Find where the given text appears and provide that cell's center as [X, Y] coordinate. 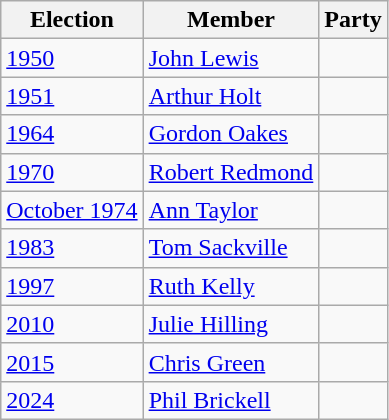
1951 [72, 96]
2024 [72, 400]
Julie Hilling [231, 324]
2010 [72, 324]
1964 [72, 134]
Ann Taylor [231, 210]
1997 [72, 286]
Ruth Kelly [231, 286]
1970 [72, 172]
October 1974 [72, 210]
1950 [72, 58]
Election [72, 20]
Tom Sackville [231, 248]
Phil Brickell [231, 400]
2015 [72, 362]
Chris Green [231, 362]
Robert Redmond [231, 172]
Party [353, 20]
Arthur Holt [231, 96]
Member [231, 20]
Gordon Oakes [231, 134]
John Lewis [231, 58]
1983 [72, 248]
